Return [x, y] of the center of cell containing provided text 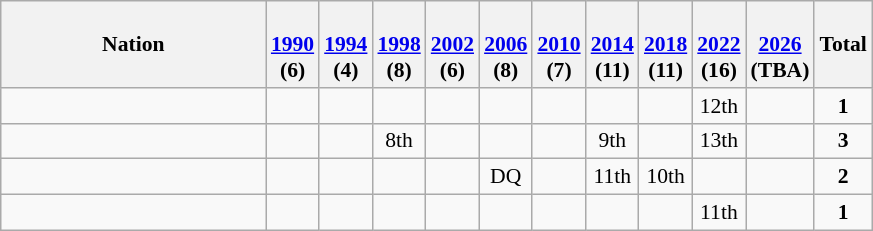
2002(6) [452, 44]
12th [718, 106]
1990(6) [292, 44]
DQ [506, 177]
1994(4) [346, 44]
2010(7) [558, 44]
8th [398, 141]
13th [718, 141]
Nation [134, 44]
2022(16) [718, 44]
9th [612, 141]
2018(11) [666, 44]
10th [666, 177]
2014(11) [612, 44]
2006(8) [506, 44]
2 [842, 177]
1998(8) [398, 44]
3 [842, 141]
Total [842, 44]
2026(TBA) [780, 44]
